Determine the [X, Y] coordinate at the center of the cell enclosing the given text.  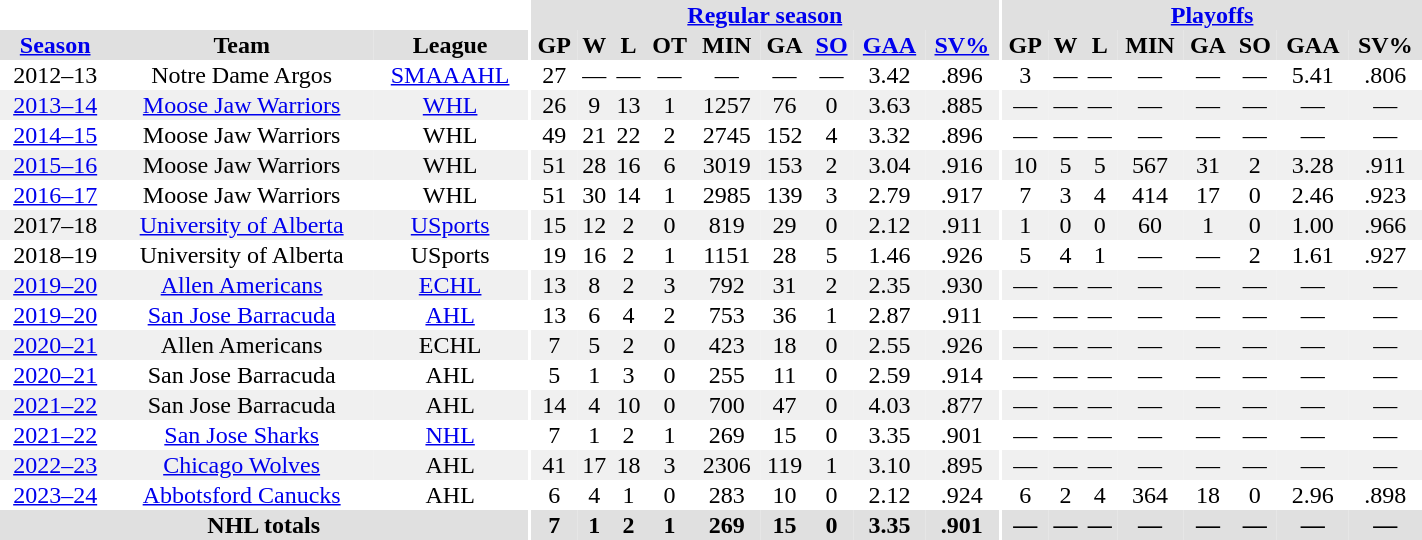
49 [554, 135]
700 [726, 405]
819 [726, 225]
SMAAAHL [450, 75]
OT [670, 45]
9 [594, 105]
2.55 [890, 345]
1257 [726, 105]
2.46 [1312, 195]
1.61 [1312, 255]
Team [242, 45]
2.96 [1312, 495]
8 [594, 285]
2014–15 [55, 135]
2745 [726, 135]
Playoffs [1212, 15]
2.79 [890, 195]
1151 [726, 255]
.877 [962, 405]
.885 [962, 105]
.916 [962, 165]
47 [784, 405]
283 [726, 495]
3.63 [890, 105]
.924 [962, 495]
.914 [962, 375]
22 [628, 135]
2.87 [890, 315]
2013–14 [55, 105]
60 [1150, 225]
567 [1150, 165]
27 [554, 75]
NHL totals [264, 525]
119 [784, 465]
2017–18 [55, 225]
2018–19 [55, 255]
.966 [1386, 225]
3.10 [890, 465]
3.32 [890, 135]
.917 [962, 195]
Abbotsford Canucks [242, 495]
26 [554, 105]
21 [594, 135]
423 [726, 345]
414 [1150, 195]
2015–16 [55, 165]
Notre Dame Argos [242, 75]
30 [594, 195]
2.35 [890, 285]
.895 [962, 465]
1.00 [1312, 225]
41 [554, 465]
36 [784, 315]
76 [784, 105]
153 [784, 165]
.923 [1386, 195]
Chicago Wolves [242, 465]
12 [594, 225]
753 [726, 315]
2306 [726, 465]
5.41 [1312, 75]
4.03 [890, 405]
2022–23 [55, 465]
2012–13 [55, 75]
.930 [962, 285]
Season [55, 45]
.927 [1386, 255]
2985 [726, 195]
.806 [1386, 75]
2.59 [890, 375]
1.46 [890, 255]
139 [784, 195]
.898 [1386, 495]
364 [1150, 495]
3.28 [1312, 165]
11 [784, 375]
San Jose Sharks [242, 435]
NHL [450, 435]
19 [554, 255]
League [450, 45]
3.42 [890, 75]
792 [726, 285]
3019 [726, 165]
Regular season [764, 15]
2016–17 [55, 195]
2023–24 [55, 495]
29 [784, 225]
255 [726, 375]
152 [784, 135]
3.04 [890, 165]
